Return the (x, y) coordinate for the center point of the cell that contains the specified text.  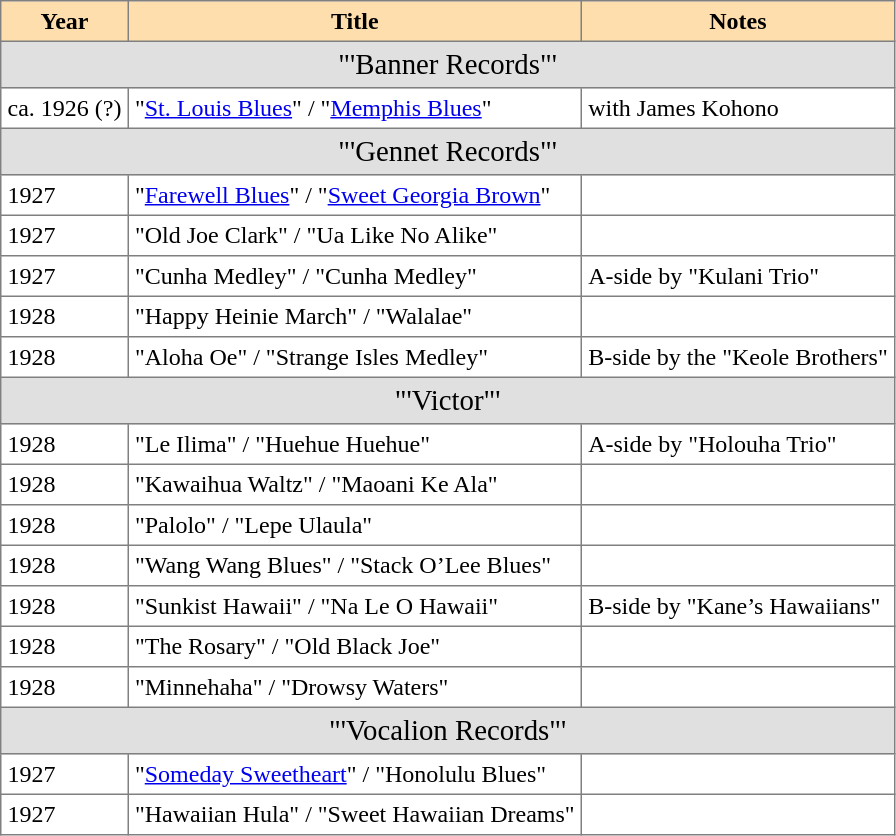
"Le Ilima" / "Huehue Huehue" (354, 444)
"Wang Wang Blues" / "Stack O’Lee Blues" (354, 565)
B-side by "Kane’s Hawaiians" (738, 606)
"Sunkist Hawaii" / "Na Le O Hawaii" (354, 606)
Title (354, 21)
Notes (738, 21)
"Someday Sweetheart" / "Honolulu Blues" (354, 774)
"St. Louis Blues" / "Memphis Blues" (354, 108)
"'Gennet Records"' (448, 151)
"Old Joe Clark" / "Ua Like No Alike" (354, 235)
"Happy Heinie March" / "Walalae" (354, 316)
"Cunha Medley" / "Cunha Medley" (354, 276)
with James Kohono (738, 108)
A-side by "Holouha Trio" (738, 444)
"Palolo" / "Lepe Ulaula" (354, 525)
"'Banner Records"' (448, 64)
"The Rosary" / "Old Black Joe" (354, 646)
"Kawaihua Waltz" / "Maoani Ke Ala" (354, 484)
Year (64, 21)
"'Vocalion Records"' (448, 730)
B-side by the "Keole Brothers" (738, 357)
"Minnehaha" / "Drowsy Waters" (354, 687)
"Aloha Oe" / "Strange Isles Medley" (354, 357)
ca. 1926 (?) (64, 108)
"Farewell Blues" / "Sweet Georgia Brown" (354, 195)
"'Victor"' (448, 400)
A-side by "Kulani Trio" (738, 276)
"Hawaiian Hula" / "Sweet Hawaiian Dreams" (354, 814)
